Return the [x, y] coordinate for the center point of the cell that contains the specified text.  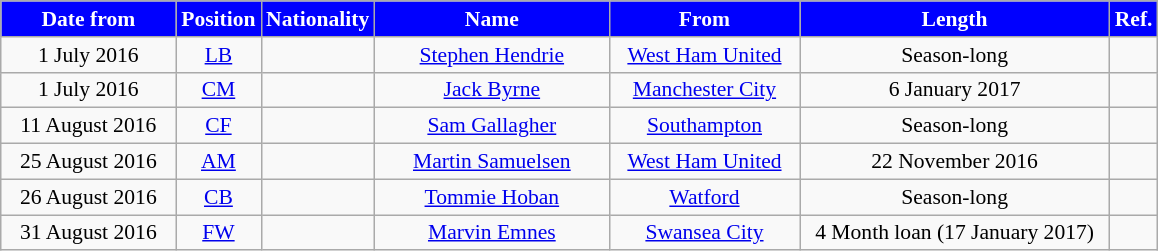
Swansea City [704, 233]
4 Month loan (17 January 2017) [955, 233]
CF [218, 126]
CM [218, 90]
11 August 2016 [88, 126]
Southampton [704, 126]
Manchester City [704, 90]
Marvin Emnes [492, 233]
Watford [704, 197]
Position [218, 19]
Nationality [318, 19]
CB [218, 197]
25 August 2016 [88, 162]
Name [492, 19]
FW [218, 233]
Length [955, 19]
From [704, 19]
LB [218, 55]
Sam Gallagher [492, 126]
Date from [88, 19]
AM [218, 162]
Stephen Hendrie [492, 55]
31 August 2016 [88, 233]
22 November 2016 [955, 162]
6 January 2017 [955, 90]
Martin Samuelsen [492, 162]
Jack Byrne [492, 90]
Tommie Hoban [492, 197]
26 August 2016 [88, 197]
Ref. [1134, 19]
